From the cell containing the given text, extract its center point as [X, Y] coordinate. 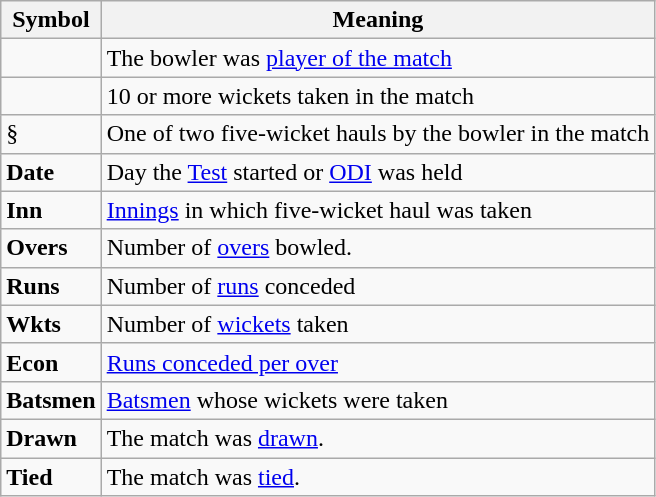
Econ [51, 362]
Runs conceded per over [378, 362]
The bowler was player of the match [378, 58]
Symbol [51, 20]
Runs [51, 286]
Day the Test started or ODI was held [378, 172]
10 or more wickets taken in the match [378, 96]
Innings in which five-wicket haul was taken [378, 210]
Wkts [51, 324]
Tied [51, 477]
Inn [51, 210]
Batsmen whose wickets were taken [378, 400]
One of two five-wicket hauls by the bowler in the match [378, 134]
Number of runs conceded [378, 286]
Drawn [51, 438]
Number of overs bowled. [378, 248]
The match was drawn. [378, 438]
§ [51, 134]
Date [51, 172]
Meaning [378, 20]
Number of wickets taken [378, 324]
Batsmen [51, 400]
The match was tied. [378, 477]
Overs [51, 248]
